Identify which cell holds the provided text, then report its (x, y) central coordinate. 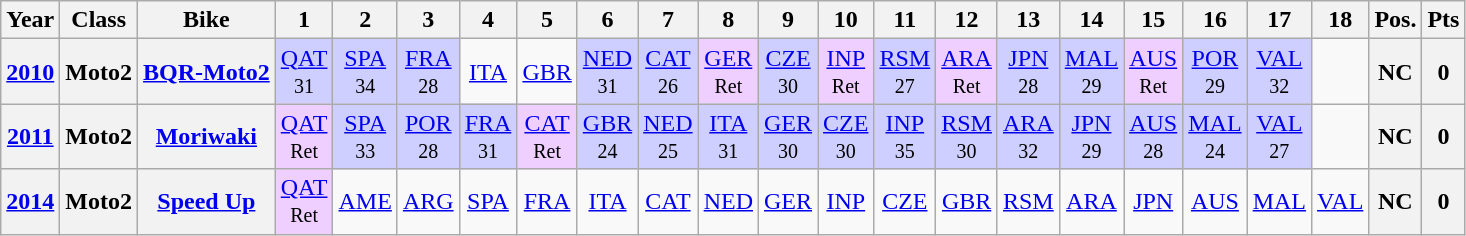
VAL32 (1279, 72)
Bike (207, 20)
5 (547, 20)
CZE (905, 202)
ARG (428, 202)
Moriwaki (207, 136)
CAT26 (668, 72)
AUS28 (1154, 136)
NED31 (607, 72)
GERRet (728, 72)
ARA32 (1028, 136)
INPRet (846, 72)
INP (846, 202)
VAL27 (1279, 136)
AME (365, 202)
NED25 (668, 136)
QAT31 (304, 72)
POR29 (1215, 72)
2011 (30, 136)
MAL29 (1091, 72)
CATRet (547, 136)
11 (905, 20)
Class (99, 20)
MAL (1279, 202)
ITA31 (728, 136)
ARA (1091, 202)
GBR24 (607, 136)
8 (728, 20)
2014 (30, 202)
Year (30, 20)
RSM30 (967, 136)
JPN (1154, 202)
2010 (30, 72)
INP35 (905, 136)
RSM27 (905, 72)
MAL24 (1215, 136)
9 (788, 20)
CAT (668, 202)
FRA31 (488, 136)
1 (304, 20)
FRA (547, 202)
14 (1091, 20)
10 (846, 20)
16 (1215, 20)
13 (1028, 20)
3 (428, 20)
17 (1279, 20)
Pos. (1396, 20)
RSM (1028, 202)
JPN28 (1028, 72)
NED (728, 202)
SPA34 (365, 72)
SPA (488, 202)
ARARet (967, 72)
AUSRet (1154, 72)
6 (607, 20)
POR28 (428, 136)
12 (967, 20)
7 (668, 20)
BQR-Moto2 (207, 72)
2 (365, 20)
GER30 (788, 136)
JPN29 (1091, 136)
Pts (1444, 20)
GER (788, 202)
AUS (1215, 202)
Speed Up (207, 202)
FRA28 (428, 72)
SPA33 (365, 136)
VAL (1340, 202)
4 (488, 20)
18 (1340, 20)
15 (1154, 20)
